Locate the cell with the specified text and output its [x, y] center coordinate. 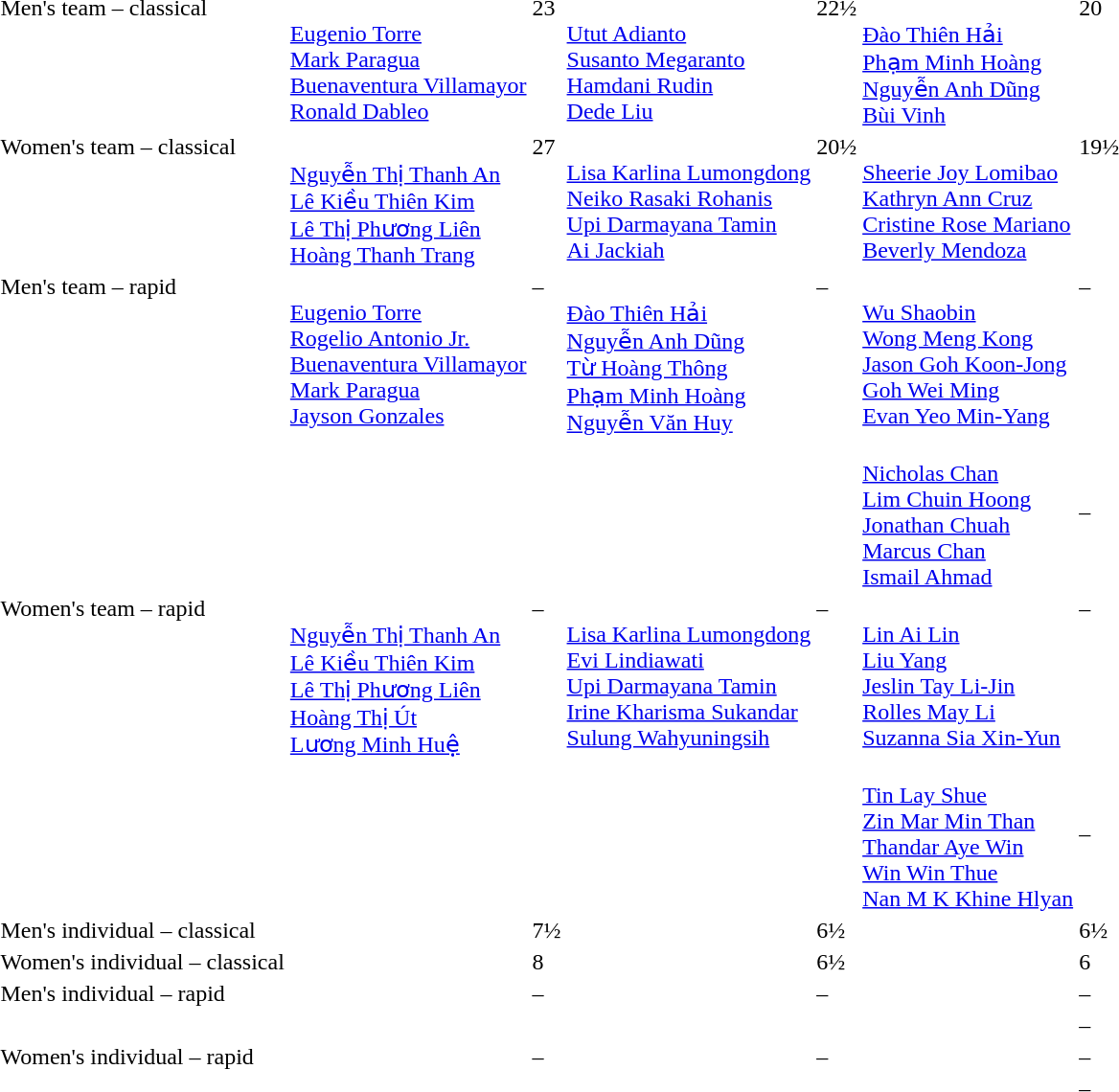
27 [546, 200]
7½ [546, 930]
Tin Lay ShueZin Mar Min ThanThandar Aye WinWin Win ThueNan M K Khine Hlyan [968, 833]
20½ [837, 200]
Sheerie Joy LomibaoKathryn Ann CruzCristine Rose MarianoBeverly Mendoza [968, 200]
8 [546, 962]
Nguyễn Thị Thanh AnLê Kiều Thiên KimLê Thị Phương LiênHoàng Thị ÚtLương Minh Huệ [408, 753]
Đào Thiên HảiNguyễn Anh DũngTừ Hoàng ThôngPhạm Minh HoàngNguyễn Văn Huy [689, 431]
Lin Ai LinLiu YangJeslin Tay Li-JinRolles May LiSuzanna Sia Xin-Yun [968, 672]
Eugenio TorreRogelio Antonio Jr.Buenaventura VillamayorMark ParaguaJayson Gonzales [408, 431]
Nguyễn Thị Thanh AnLê Kiều Thiên KimLê Thị Phương LiênHoàng Thanh Trang [408, 200]
Wu ShaobinWong Meng KongJason Goh Koon-JongGoh Wei MingEvan Yeo Min-Yang [968, 351]
Lisa Karlina LumongdongEvi LindiawatiUpi Darmayana TaminIrine Kharisma SukandarSulung Wahyuningsih [689, 753]
Nicholas ChanLim Chuin HoongJonathan ChuahMarcus ChanIsmail Ahmad [968, 512]
Lisa Karlina LumongdongNeiko Rasaki RohanisUpi Darmayana TaminAi Jackiah [689, 200]
